From the cell containing the given text, extract its center point as (X, Y) coordinate. 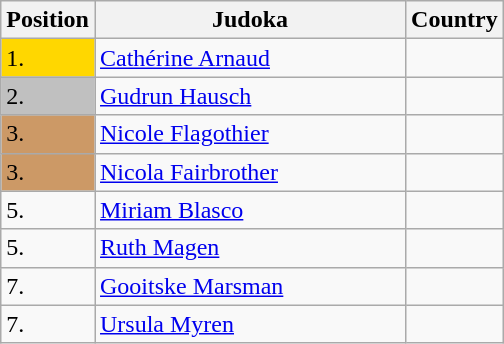
Ursula Myren (250, 324)
1. (48, 58)
Cathérine Arnaud (250, 58)
Position (48, 20)
Gooitske Marsman (250, 286)
Gudrun Hausch (250, 96)
Ruth Magen (250, 248)
Miriam Blasco (250, 210)
Country (455, 20)
2. (48, 96)
Judoka (250, 20)
Nicole Flagothier (250, 134)
Nicola Fairbrother (250, 172)
